Return [X, Y] of the center of cell containing provided text 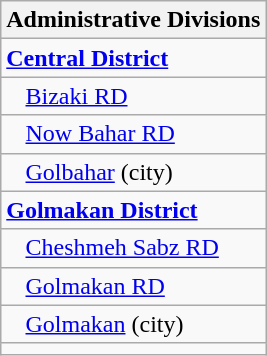
Cheshmeh Sabz RD [134, 248]
Golmakan RD [134, 286]
Central District [134, 58]
Now Bahar RD [134, 134]
Golbahar (city) [134, 172]
Administrative Divisions [134, 20]
Bizaki RD [134, 96]
Golmakan District [134, 210]
Golmakan (city) [134, 324]
